Identify which cell holds the provided text, then report its [X, Y] central coordinate. 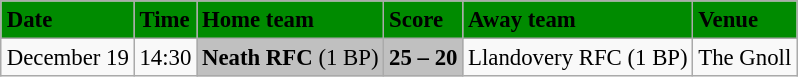
25 – 20 [424, 57]
Date [68, 20]
Away team [578, 20]
December 19 [68, 57]
Neath RFC (1 BP) [290, 57]
Home team [290, 20]
Score [424, 20]
The Gnoll [745, 57]
Llandovery RFC (1 BP) [578, 57]
Time [166, 20]
Venue [745, 20]
14:30 [166, 57]
